Scan for the cell matching the given text and deliver its (X, Y) coordinate at center. 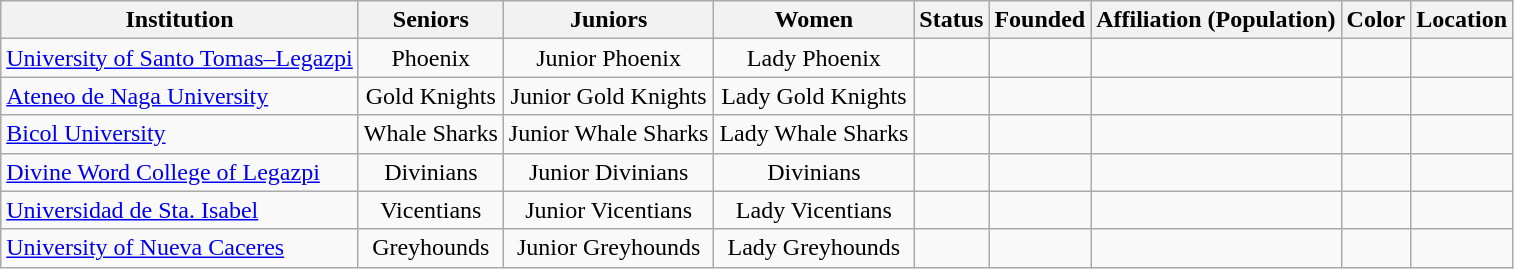
University of Santo Tomas–Legazpi (180, 58)
Greyhounds (430, 248)
Bicol University (180, 134)
Founded (1040, 20)
Divine Word College of Legazpi (180, 172)
Color (1376, 20)
Status (952, 20)
Universidad de Sta. Isabel (180, 210)
Vicentians (430, 210)
Juniors (608, 20)
Lady Whale Sharks (814, 134)
Junior Phoenix (608, 58)
Institution (180, 20)
Ateneo de Naga University (180, 96)
Junior Greyhounds (608, 248)
Junior Vicentians (608, 210)
Lady Vicentians (814, 210)
Junior Gold Knights (608, 96)
Gold Knights (430, 96)
Women (814, 20)
Junior Divinians (608, 172)
Lady Phoenix (814, 58)
Whale Sharks (430, 134)
Affiliation (Population) (1216, 20)
Lady Gold Knights (814, 96)
Location (1462, 20)
University of Nueva Caceres (180, 248)
Junior Whale Sharks (608, 134)
Lady Greyhounds (814, 248)
Phoenix (430, 58)
Seniors (430, 20)
